Output the (X, Y) coordinate of the center of the cell containing the given text.  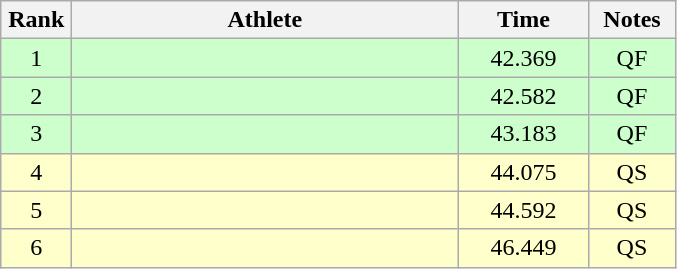
42.369 (524, 58)
3 (36, 134)
5 (36, 210)
1 (36, 58)
4 (36, 172)
2 (36, 96)
Rank (36, 20)
42.582 (524, 96)
Time (524, 20)
44.075 (524, 172)
43.183 (524, 134)
Notes (632, 20)
6 (36, 248)
Athlete (265, 20)
44.592 (524, 210)
46.449 (524, 248)
